Determine the [x, y] coordinate at the center of the cell enclosing the given text.  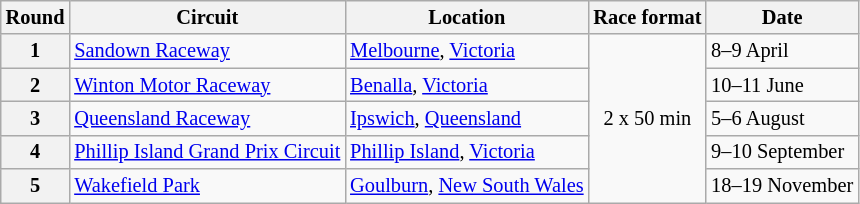
Goulburn, New South Wales [466, 186]
4 [36, 152]
5 [36, 186]
2 x 50 min [647, 118]
Phillip Island Grand Prix Circuit [207, 152]
3 [36, 118]
Wakefield Park [207, 186]
Melbourne, Victoria [466, 51]
Race format [647, 17]
Sandown Raceway [207, 51]
Circuit [207, 17]
2 [36, 85]
18–19 November [782, 186]
Benalla, Victoria [466, 85]
Phillip Island, Victoria [466, 152]
Queensland Raceway [207, 118]
9–10 September [782, 152]
10–11 June [782, 85]
Round [36, 17]
Date [782, 17]
8–9 April [782, 51]
1 [36, 51]
Ipswich, Queensland [466, 118]
Location [466, 17]
5–6 August [782, 118]
Winton Motor Raceway [207, 85]
